Capture the cell that displays the provided text and extract its (X, Y) central coordinate. 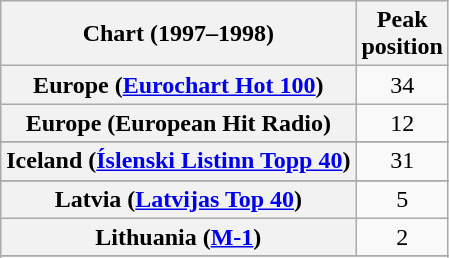
12 (402, 123)
Chart (1997–1998) (178, 34)
34 (402, 85)
Latvia (Latvijas Top 40) (178, 199)
Peakposition (402, 34)
Europe (Eurochart Hot 100) (178, 85)
Europe (European Hit Radio) (178, 123)
2 (402, 237)
5 (402, 199)
Lithuania (M-1) (178, 237)
31 (402, 161)
Iceland (Íslenski Listinn Topp 40) (178, 161)
